Return the (x, y) coordinate for the center point of the cell that contains the specified text.  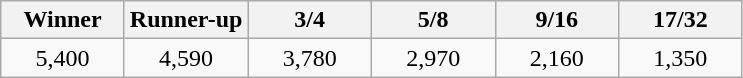
Winner (63, 20)
3,780 (310, 58)
5,400 (63, 58)
Runner-up (186, 20)
17/32 (681, 20)
9/16 (557, 20)
2,970 (433, 58)
4,590 (186, 58)
5/8 (433, 20)
2,160 (557, 58)
3/4 (310, 20)
1,350 (681, 58)
